Extract the [x, y] coordinate from the center of the cell holding the provided text.  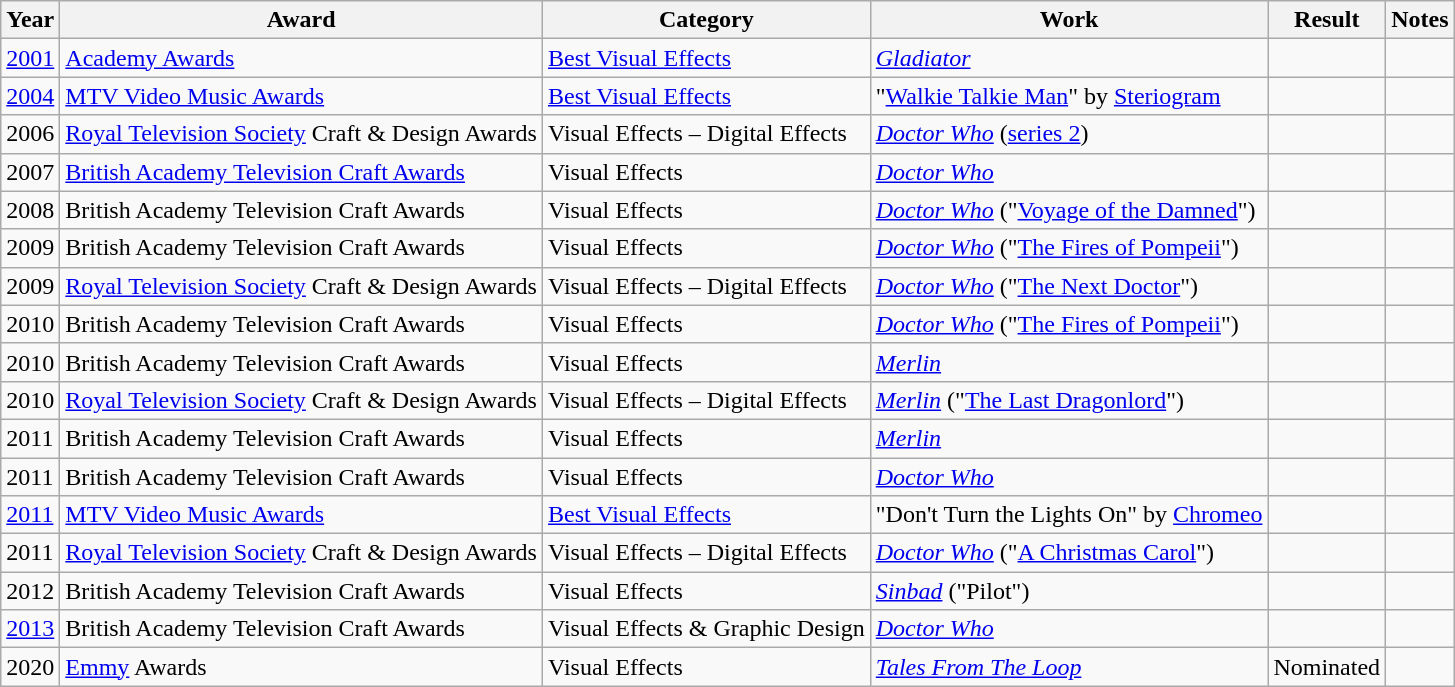
2020 [30, 667]
Visual Effects & Graphic Design [706, 629]
2007 [30, 172]
2013 [30, 629]
Result [1327, 20]
Doctor Who ("The Next Doctor") [1069, 286]
Work [1069, 20]
2012 [30, 591]
"Walkie Talkie Man" by Steriogram [1069, 96]
2004 [30, 96]
"Don't Turn the Lights On" by Chromeo [1069, 515]
Nominated [1327, 667]
Award [302, 20]
Tales From The Loop [1069, 667]
2001 [30, 58]
2008 [30, 210]
Emmy Awards [302, 667]
Doctor Who ("A Christmas Carol") [1069, 553]
Doctor Who ("Voyage of the Damned") [1069, 210]
Academy Awards [302, 58]
Sinbad ("Pilot") [1069, 591]
Merlin ("The Last Dragonlord") [1069, 400]
Category [706, 20]
Notes [1420, 20]
2006 [30, 134]
Gladiator [1069, 58]
Doctor Who (series 2) [1069, 134]
Year [30, 20]
